Pinpoint the cell where the given text exists, returning its (x, y) midpoint coordinate. 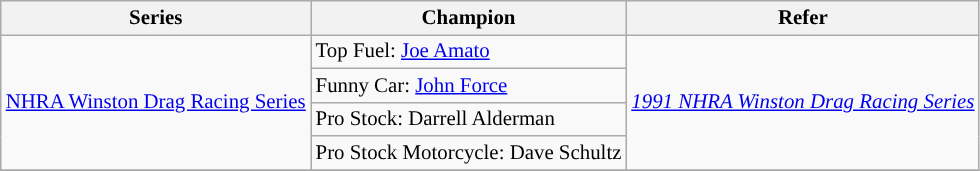
Pro Stock: Darrell Alderman (469, 119)
Series (156, 18)
Funny Car: John Force (469, 85)
NHRA Winston Drag Racing Series (156, 102)
Champion (469, 18)
Top Fuel: Joe Amato (469, 51)
Pro Stock Motorcycle: Dave Schultz (469, 153)
1991 NHRA Winston Drag Racing Series (802, 102)
Refer (802, 18)
